For the text-containing cell, return its midpoint in [x, y] coordinate format. 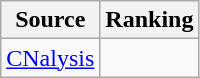
CNalysis [50, 58]
Ranking [150, 20]
Source [50, 20]
